Return (x, y) of the center of cell containing provided text 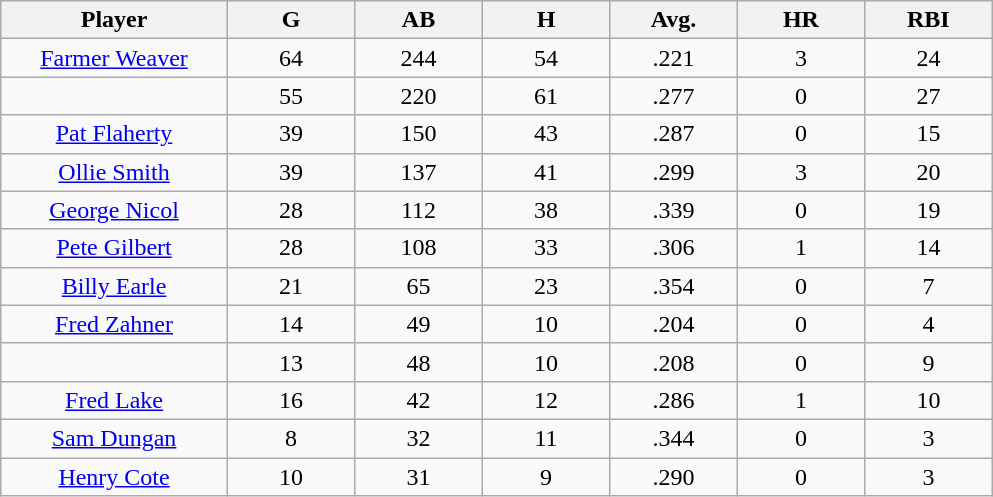
220 (418, 96)
.306 (674, 248)
Fred Zahner (114, 324)
Player (114, 20)
.208 (674, 362)
24 (929, 58)
Avg. (674, 20)
.204 (674, 324)
49 (418, 324)
61 (546, 96)
42 (418, 400)
48 (418, 362)
H (546, 20)
43 (546, 134)
Henry Cote (114, 477)
.286 (674, 400)
33 (546, 248)
8 (290, 438)
.287 (674, 134)
.354 (674, 286)
244 (418, 58)
20 (929, 172)
64 (290, 58)
.221 (674, 58)
RBI (929, 20)
12 (546, 400)
.290 (674, 477)
32 (418, 438)
15 (929, 134)
7 (929, 286)
112 (418, 210)
41 (546, 172)
65 (418, 286)
19 (929, 210)
11 (546, 438)
Sam Dungan (114, 438)
.277 (674, 96)
Pete Gilbert (114, 248)
21 (290, 286)
Billy Earle (114, 286)
George Nicol (114, 210)
137 (418, 172)
AB (418, 20)
Pat Flaherty (114, 134)
150 (418, 134)
HR (800, 20)
G (290, 20)
108 (418, 248)
16 (290, 400)
Fred Lake (114, 400)
4 (929, 324)
23 (546, 286)
.299 (674, 172)
27 (929, 96)
.344 (674, 438)
Farmer Weaver (114, 58)
13 (290, 362)
Ollie Smith (114, 172)
55 (290, 96)
38 (546, 210)
54 (546, 58)
31 (418, 477)
.339 (674, 210)
